Pinpoint the cell where the given text exists, returning its [x, y] midpoint coordinate. 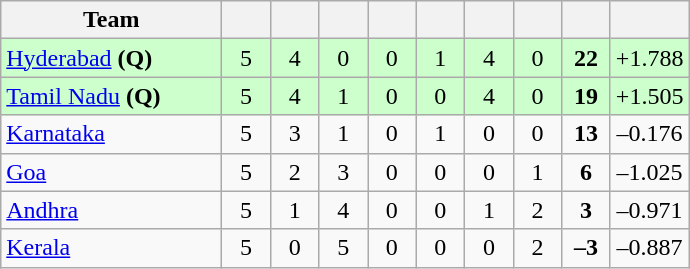
Team [112, 20]
19 [586, 96]
22 [586, 58]
Tamil Nadu (Q) [112, 96]
–0.887 [650, 248]
–1.025 [650, 172]
Kerala [112, 248]
Andhra [112, 210]
+1.788 [650, 58]
–3 [586, 248]
Hyderabad (Q) [112, 58]
+1.505 [650, 96]
13 [586, 134]
Karnataka [112, 134]
–0.176 [650, 134]
Goa [112, 172]
–0.971 [650, 210]
6 [586, 172]
